Find where the given text appears and provide that cell's center as [X, Y] coordinate. 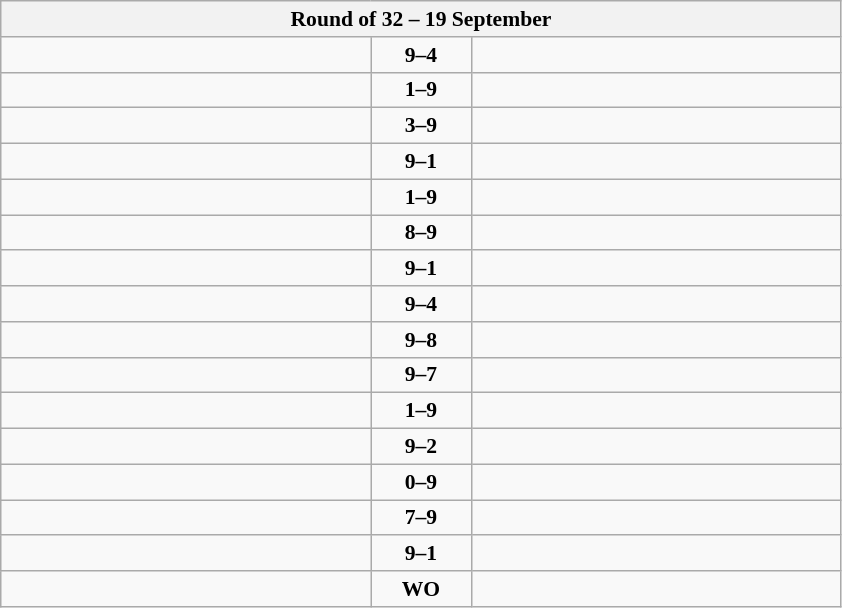
Round of 32 – 19 September [421, 19]
3–9 [421, 126]
8–9 [421, 233]
9–2 [421, 447]
WO [421, 589]
9–8 [421, 340]
7–9 [421, 518]
9–7 [421, 375]
0–9 [421, 482]
